Return the [x, y] coordinate for the center point of the cell that contains the specified text.  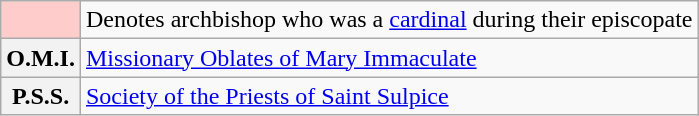
O.M.I. [41, 58]
Denotes archbishop who was a cardinal during their episcopate [389, 20]
P.S.S. [41, 96]
Missionary Oblates of Mary Immaculate [389, 58]
Society of the Priests of Saint Sulpice [389, 96]
